Return [X, Y] of the center of cell containing provided text 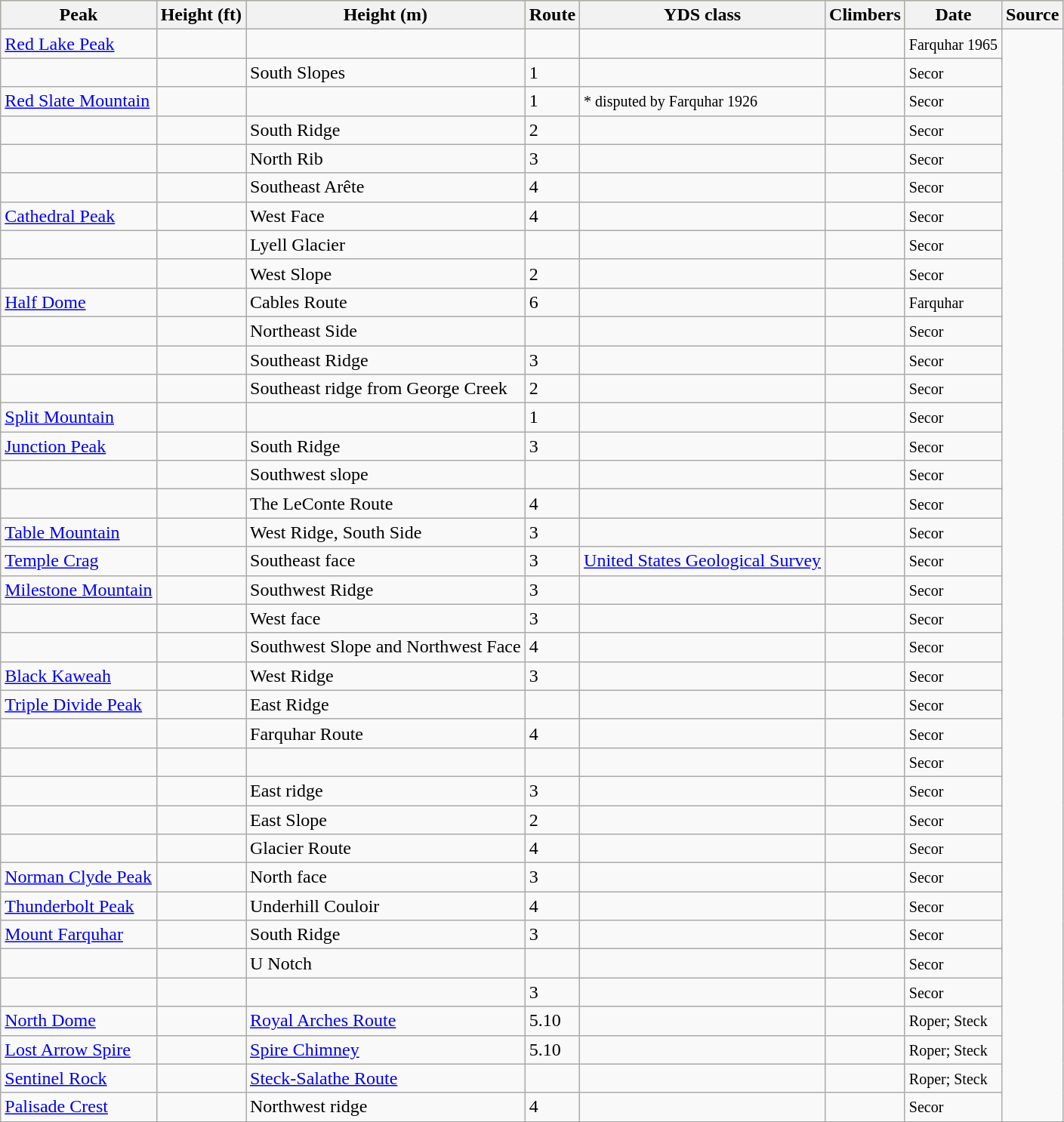
West Face [386, 216]
U Notch [386, 963]
6 [552, 302]
Royal Arches Route [386, 1021]
Southeast Arête [386, 187]
East Ridge [386, 704]
Norman Clyde Peak [79, 877]
Lost Arrow Spire [79, 1050]
Red Lake Peak [79, 44]
Spire Chimney [386, 1050]
Half Dome [79, 302]
Date [953, 15]
West Ridge, South Side [386, 532]
East ridge [386, 791]
Farquhar 1965 [953, 44]
Black Kaweah [79, 676]
Table Mountain [79, 532]
Southwest Slope and Northwest Face [386, 647]
Southeast Ridge [386, 360]
West face [386, 618]
Source [1033, 15]
Southwest slope [386, 475]
Sentinel Rock [79, 1078]
Northwest ridge [386, 1107]
Milestone Mountain [79, 590]
Thunderbolt Peak [79, 906]
Northeast Side [386, 331]
YDS class [702, 15]
Glacier Route [386, 849]
Split Mountain [79, 418]
North Rib [386, 159]
Mount Farquhar [79, 935]
Height (ft) [201, 15]
Height (m) [386, 15]
Southeast face [386, 561]
Temple Crag [79, 561]
Junction Peak [79, 446]
Farquhar Route [386, 733]
Cathedral Peak [79, 216]
Southwest Ridge [386, 590]
United States Geological Survey [702, 561]
Route [552, 15]
West Ridge [386, 676]
Triple Divide Peak [79, 704]
Southeast ridge from George Creek [386, 389]
West Slope [386, 273]
Farquhar [953, 302]
North face [386, 877]
Palisade Crest [79, 1107]
Red Slate Mountain [79, 101]
Climbers [865, 15]
The LeConte Route [386, 504]
East Slope [386, 819]
Lyell Glacier [386, 245]
North Dome [79, 1021]
Underhill Couloir [386, 906]
* disputed by Farquhar 1926 [702, 101]
South Slopes [386, 72]
Steck-Salathe Route [386, 1078]
Cables Route [386, 302]
Peak [79, 15]
